For the text-containing cell, return its midpoint in [x, y] coordinate format. 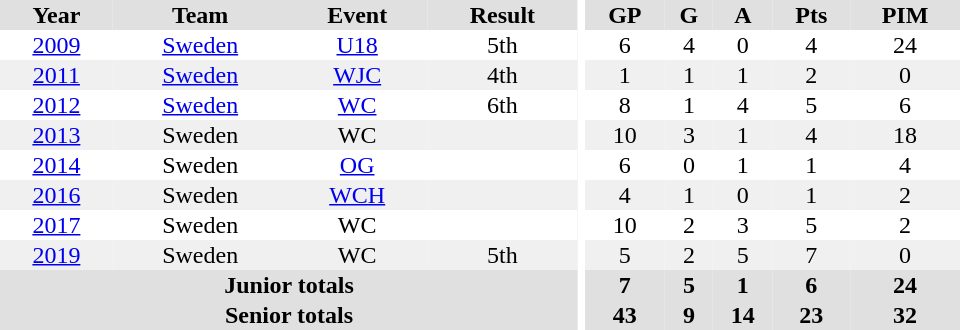
WCH [358, 195]
U18 [358, 45]
2013 [56, 135]
Pts [812, 15]
WJC [358, 75]
PIM [905, 15]
18 [905, 135]
4th [502, 75]
Junior totals [289, 285]
14 [743, 315]
6th [502, 105]
2019 [56, 255]
2011 [56, 75]
43 [625, 315]
2017 [56, 225]
23 [812, 315]
2014 [56, 165]
G [689, 15]
Result [502, 15]
A [743, 15]
OG [358, 165]
Event [358, 15]
Team [200, 15]
32 [905, 315]
GP [625, 15]
Year [56, 15]
8 [625, 105]
Senior totals [289, 315]
2012 [56, 105]
9 [689, 315]
2016 [56, 195]
2009 [56, 45]
